Provide the (x, y) coordinate of the cell's center where the given text is located.  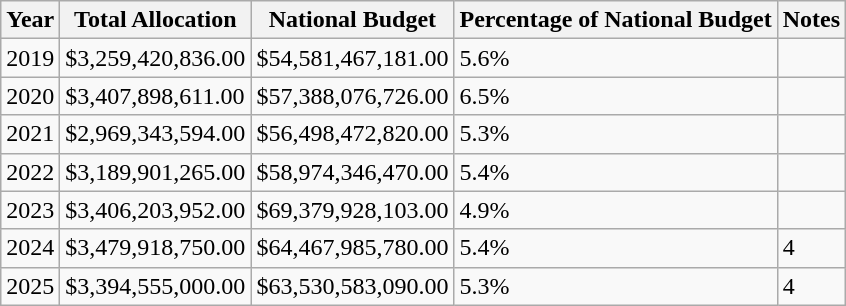
$64,467,985,780.00 (352, 248)
National Budget (352, 20)
2025 (30, 286)
Notes (811, 20)
5.6% (616, 58)
Percentage of National Budget (616, 20)
$56,498,472,820.00 (352, 134)
2023 (30, 210)
$3,394,555,000.00 (156, 286)
Total Allocation (156, 20)
4.9% (616, 210)
2022 (30, 172)
$2,969,343,594.00 (156, 134)
2019 (30, 58)
$3,259,420,836.00 (156, 58)
$54,581,467,181.00 (352, 58)
2024 (30, 248)
$3,479,918,750.00 (156, 248)
$3,407,898,611.00 (156, 96)
$58,974,346,470.00 (352, 172)
Year (30, 20)
6.5% (616, 96)
$57,388,076,726.00 (352, 96)
$3,406,203,952.00 (156, 210)
$3,189,901,265.00 (156, 172)
2021 (30, 134)
2020 (30, 96)
$63,530,583,090.00 (352, 286)
$69,379,928,103.00 (352, 210)
